Return the [x, y] coordinate for the center point of the cell that contains the specified text.  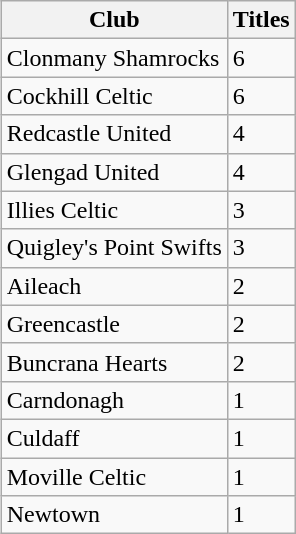
Newtown [114, 515]
Quigley's Point Swifts [114, 248]
Illies Celtic [114, 210]
Cockhill Celtic [114, 96]
Glengad United [114, 172]
Culdaff [114, 438]
Redcastle United [114, 134]
Moville Celtic [114, 477]
Buncrana Hearts [114, 362]
Greencastle [114, 324]
Clonmany Shamrocks [114, 58]
Titles [261, 20]
Carndonagh [114, 400]
Club [114, 20]
Aileach [114, 286]
